Detect which cell encompasses the target text, then output its [x, y] center coordinate. 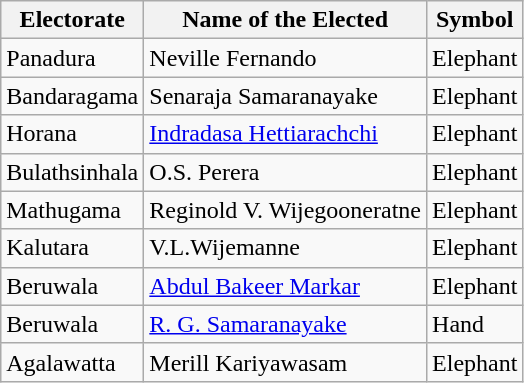
R. G. Samaranayake [286, 324]
Name of the Elected [286, 20]
Merill Kariyawasam [286, 362]
Panadura [72, 58]
Neville Fernando [286, 58]
Kalutara [72, 248]
Electorate [72, 20]
Abdul Bakeer Markar [286, 286]
Mathugama [72, 210]
Agalawatta [72, 362]
Reginold V. Wijegooneratne [286, 210]
O.S. Perera [286, 172]
Horana [72, 134]
Senaraja Samaranayake [286, 96]
Bulathsinhala [72, 172]
Symbol [475, 20]
V.L.Wijemanne [286, 248]
Indradasa Hettiarachchi [286, 134]
Hand [475, 324]
Bandaragama [72, 96]
